Pinpoint the cell where the given text exists, returning its [x, y] midpoint coordinate. 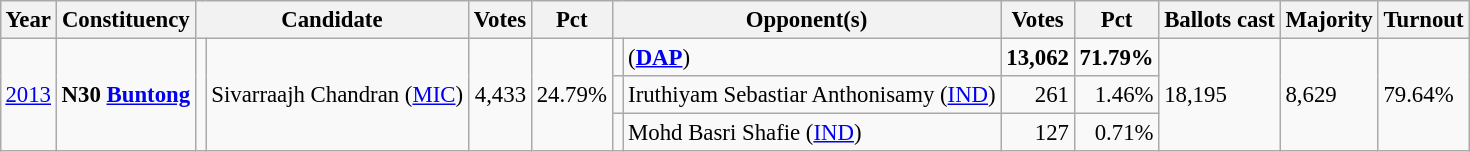
Iruthiyam Sebastiar Anthonisamy (IND) [812, 95]
13,062 [1038, 57]
24.79% [572, 94]
18,195 [1220, 94]
Candidate [332, 20]
Opponent(s) [806, 20]
1.46% [1116, 95]
Turnout [1424, 20]
Year [28, 20]
Sivarraajh Chandran (MIC) [337, 94]
0.71% [1116, 133]
2013 [28, 94]
79.64% [1424, 94]
Majority [1329, 20]
127 [1038, 133]
8,629 [1329, 94]
4,433 [500, 94]
Mohd Basri Shafie (IND) [812, 133]
Ballots cast [1220, 20]
261 [1038, 95]
71.79% [1116, 57]
N30 Buntong [126, 94]
Constituency [126, 20]
(DAP) [812, 57]
